Determine the [X, Y] coordinate at the center of the cell enclosing the given text.  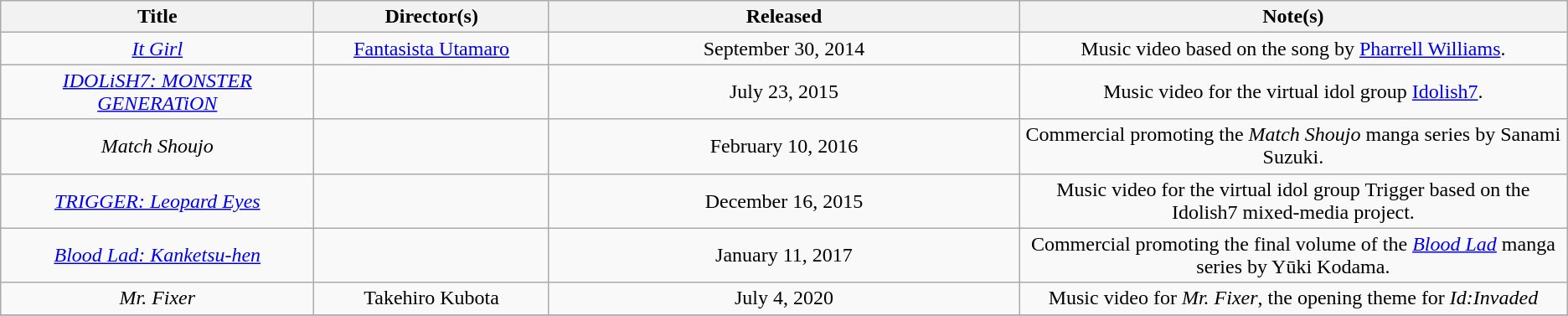
December 16, 2015 [784, 201]
January 11, 2017 [784, 255]
It Girl [157, 49]
TRIGGER: Leopard Eyes [157, 201]
Fantasista Utamaro [432, 49]
Commercial promoting the Match Shoujo manga series by Sanami Suzuki. [1293, 146]
Mr. Fixer [157, 298]
Music video based on the song by Pharrell Williams. [1293, 49]
Released [784, 17]
February 10, 2016 [784, 146]
Music video for the virtual idol group Idolish7. [1293, 92]
IDOLiSH7: MONSTER GENERATiON [157, 92]
Blood Lad: Kanketsu-hen [157, 255]
Takehiro Kubota [432, 298]
Music video for Mr. Fixer, the opening theme for Id:Invaded [1293, 298]
July 4, 2020 [784, 298]
Note(s) [1293, 17]
July 23, 2015 [784, 92]
Director(s) [432, 17]
September 30, 2014 [784, 49]
Music video for the virtual idol group Trigger based on the Idolish7 mixed-media project. [1293, 201]
Title [157, 17]
Match Shoujo [157, 146]
Commercial promoting the final volume of the Blood Lad manga series by Yūki Kodama. [1293, 255]
